For the text-containing cell, return its midpoint in (X, Y) coordinate format. 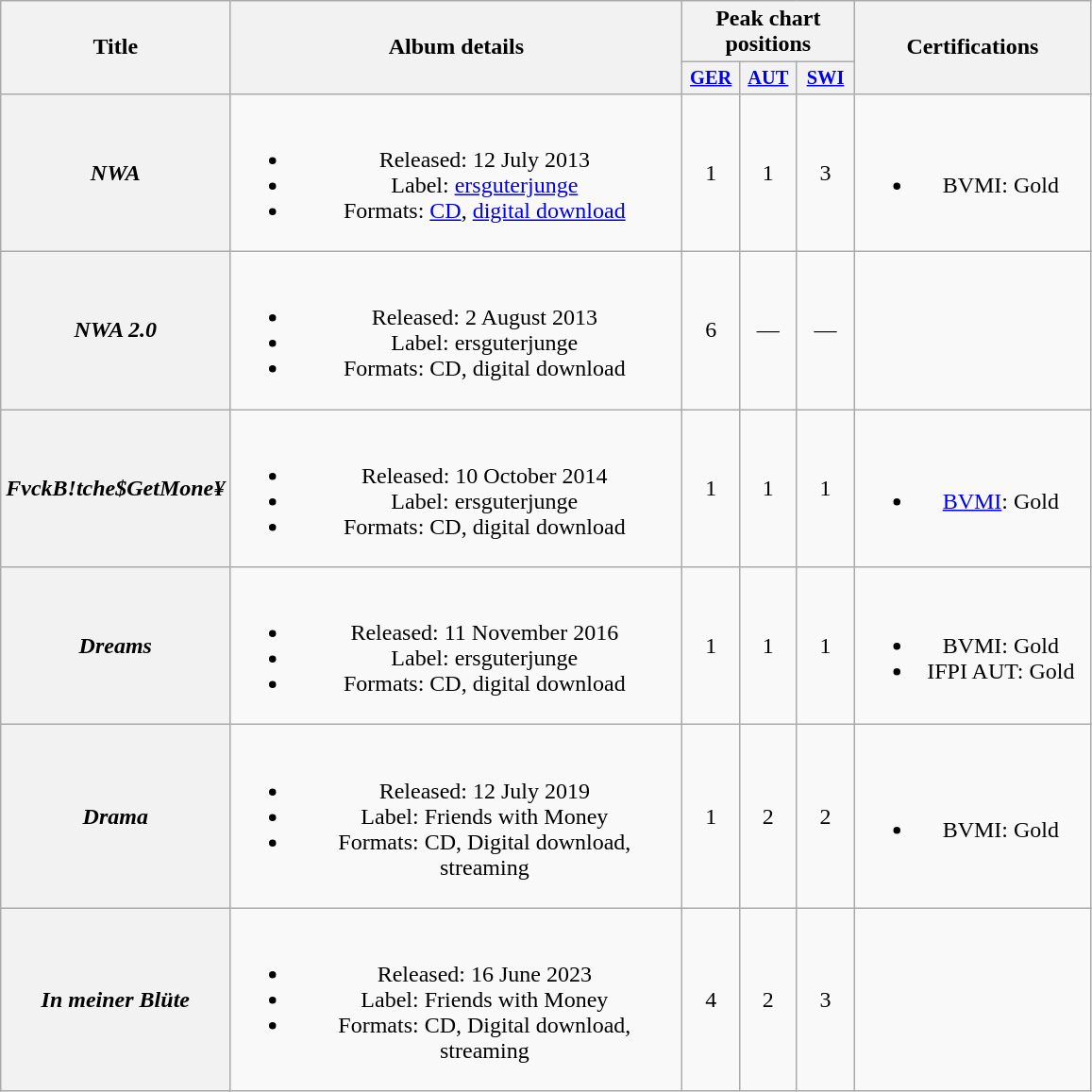
Released: 12 July 2019Label: Friends with MoneyFormats: CD, Digital download, streaming (457, 816)
NWA 2.0 (115, 330)
NWA (115, 172)
Dreams (115, 646)
Title (115, 47)
GER (712, 78)
4 (712, 1000)
Released: 16 June 2023Label: Friends with MoneyFormats: CD, Digital download, streaming (457, 1000)
AUT (768, 78)
Released: 2 August 2013Label: ersguterjungeFormats: CD, digital download (457, 330)
BVMI: GoldIFPI AUT: Gold (972, 646)
FvckB!tche$GetMone¥ (115, 489)
Released: 11 November 2016Label: ersguterjungeFormats: CD, digital download (457, 646)
Released: 12 July 2013Label: ersguterjungeFormats: CD, digital download (457, 172)
In meiner Blüte (115, 1000)
Album details (457, 47)
Certifications (972, 47)
Peak chart positions (768, 32)
SWI (825, 78)
Drama (115, 816)
Released: 10 October 2014Label: ersguterjungeFormats: CD, digital download (457, 489)
6 (712, 330)
